Locate the cell with the specified text and output its (X, Y) center coordinate. 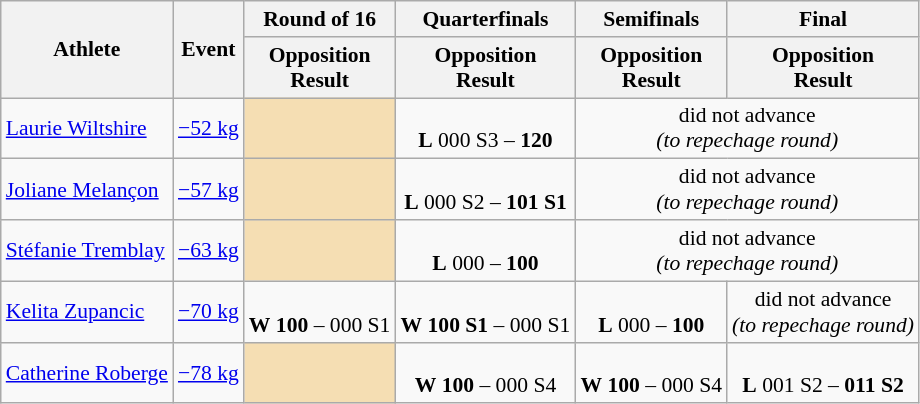
Kelita Zupancic (87, 312)
W 100 – 000 S1 (320, 312)
Joliane Melançon (87, 190)
Athlete (87, 50)
Laurie Wiltshire (87, 128)
−63 kg (208, 250)
−57 kg (208, 190)
Quarterfinals (485, 19)
W 100 S1 – 000 S1 (485, 312)
Final (823, 19)
L 001 S2 – 011 S2 (823, 372)
−70 kg (208, 312)
Event (208, 50)
Stéfanie Tremblay (87, 250)
L 000 S3 – 120 (485, 128)
−52 kg (208, 128)
Semifinals (651, 19)
L 000 S2 – 101 S1 (485, 190)
Round of 16 (320, 19)
Catherine Roberge (87, 372)
−78 kg (208, 372)
